Capture the cell that displays the provided text and extract its [X, Y] central coordinate. 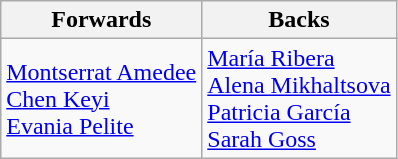
Montserrat Amedee Chen Keyi Evania Pelite [102, 98]
María Ribera Alena Mikhaltsova Patricia García Sarah Goss [299, 98]
Backs [299, 20]
Forwards [102, 20]
